Output the (X, Y) coordinate of the center of the cell containing the given text.  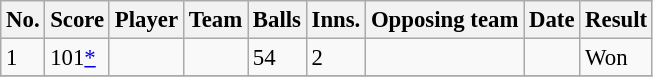
Opposing team (445, 20)
No. (23, 20)
2 (336, 58)
Result (616, 20)
1 (23, 58)
Player (146, 20)
Score (78, 20)
Balls (278, 20)
54 (278, 58)
Inns. (336, 20)
Date (552, 20)
Team (215, 20)
101* (78, 58)
Won (616, 58)
